For the text-containing cell, return its midpoint in (x, y) coordinate format. 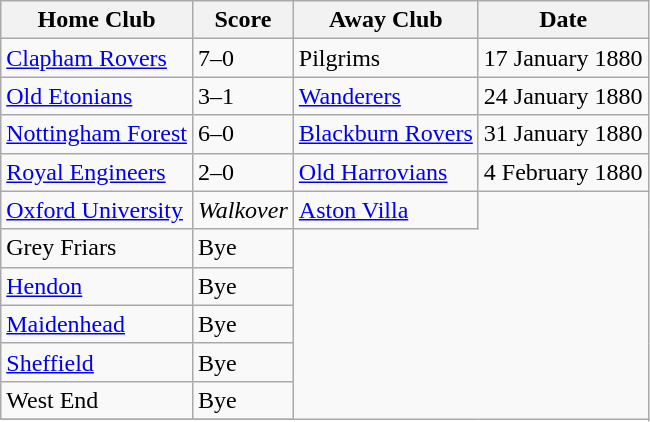
Old Etonians (97, 96)
3–1 (242, 96)
31 January 1880 (563, 134)
Grey Friars (97, 248)
4 February 1880 (563, 172)
Royal Engineers (97, 172)
Pilgrims (386, 58)
24 January 1880 (563, 96)
Oxford University (97, 210)
West End (97, 400)
Aston Villa (386, 210)
Nottingham Forest (97, 134)
6–0 (242, 134)
7–0 (242, 58)
Maidenhead (97, 324)
Home Club (97, 20)
Away Club (386, 20)
Sheffield (97, 362)
Wanderers (386, 96)
Hendon (97, 286)
17 January 1880 (563, 58)
Clapham Rovers (97, 58)
Date (563, 20)
Blackburn Rovers (386, 134)
Score (242, 20)
2–0 (242, 172)
Walkover (242, 210)
Old Harrovians (386, 172)
